Find where the given text appears and provide that cell's center as (X, Y) coordinate. 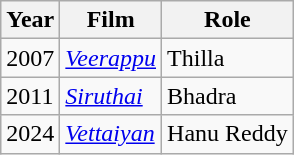
2011 (30, 96)
Siruthai (111, 96)
2024 (30, 134)
Hanu Reddy (228, 134)
Bhadra (228, 96)
2007 (30, 58)
Thilla (228, 58)
Role (228, 20)
Year (30, 20)
Vettaiyan (111, 134)
Film (111, 20)
Veerappu (111, 58)
